Search for the cell housing the specified text and yield its [X, Y] center coordinate. 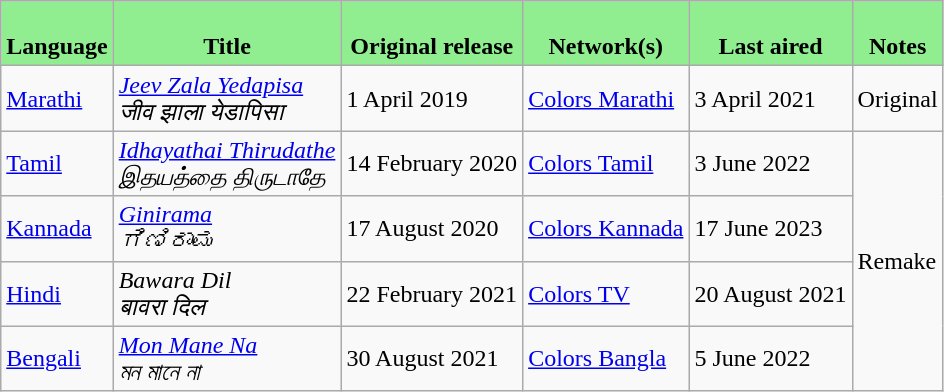
30 August 2021 [432, 358]
Remake [898, 261]
Original [898, 98]
Colors Marathi [606, 98]
Ginirama ಗಿಣಿರಾಮ [227, 228]
Kannada [57, 228]
14 February 2020 [432, 164]
20 August 2021 [770, 294]
Tamil [57, 164]
Colors Tamil [606, 164]
Idhayathai Thirudathe இதயத்தை திருடாதே [227, 164]
3 June 2022 [770, 164]
Marathi [57, 98]
22 February 2021 [432, 294]
Last aired [770, 34]
Notes [898, 34]
Colors Kannada [606, 228]
Colors TV [606, 294]
17 June 2023 [770, 228]
Original release [432, 34]
5 June 2022 [770, 358]
17 August 2020 [432, 228]
Title [227, 34]
Jeev Zala Yedapisa जीव झाला येडापिसा [227, 98]
3 April 2021 [770, 98]
Colors Bangla [606, 358]
Bawara Dil बावरा दिल [227, 294]
Bengali [57, 358]
1 April 2019 [432, 98]
Mon Mane Na মন মানে না [227, 358]
Language [57, 34]
Hindi [57, 294]
Network(s) [606, 34]
